Output the [x, y] coordinate of the center of the cell containing the given text.  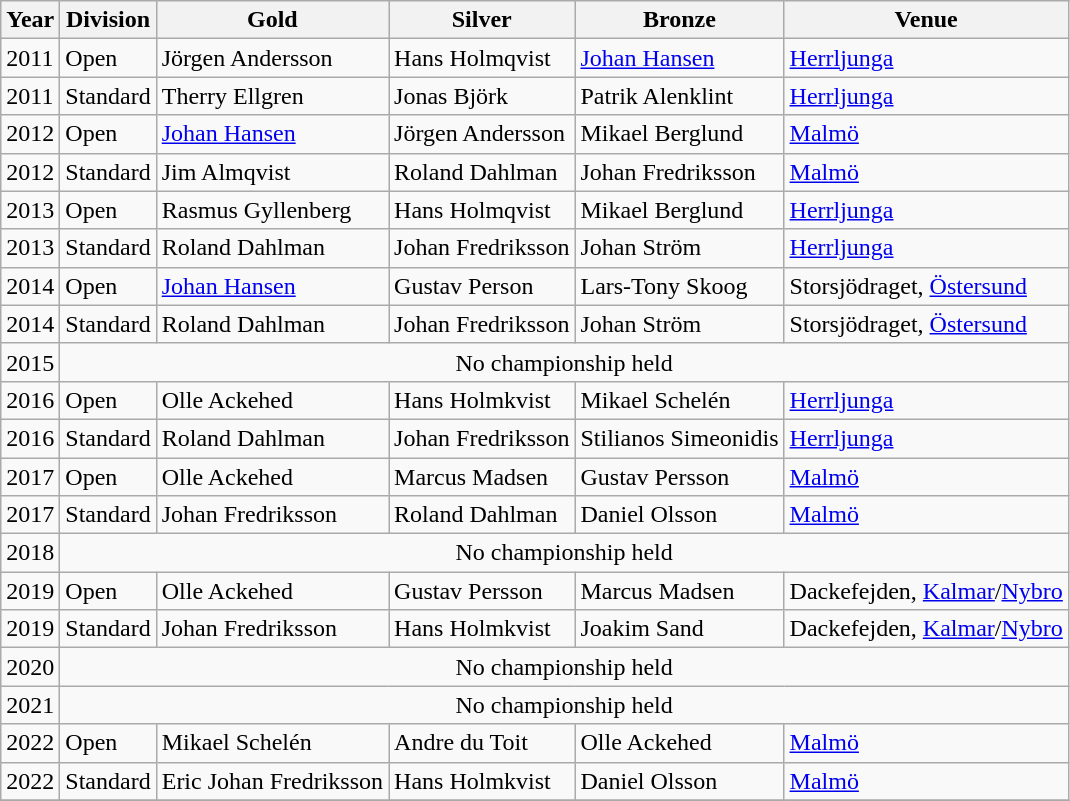
Rasmus Gyllenberg [272, 210]
Therry Ellgren [272, 96]
Division [108, 20]
Eric Johan Fredriksson [272, 781]
Jonas Björk [482, 96]
Andre du Toit [482, 743]
Year [30, 20]
Gustav Person [482, 286]
Gold [272, 20]
2021 [30, 705]
Stilianos Simeonidis [680, 438]
Venue [926, 20]
Bronze [680, 20]
Patrik Alenklint [680, 96]
Joakim Sand [680, 629]
Jim Almqvist [272, 172]
Lars-Tony Skoog [680, 286]
2015 [30, 362]
2018 [30, 553]
2020 [30, 667]
Silver [482, 20]
